Find where the given text appears and provide that cell's center as (X, Y) coordinate. 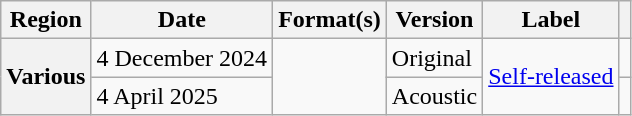
Label (551, 20)
Various (46, 77)
Version (434, 20)
Format(s) (330, 20)
Acoustic (434, 96)
Region (46, 20)
Self-released (551, 77)
Original (434, 58)
Date (182, 20)
4 December 2024 (182, 58)
4 April 2025 (182, 96)
